Capture the cell that displays the provided text and extract its (X, Y) central coordinate. 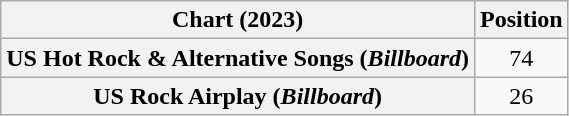
US Hot Rock & Alternative Songs (Billboard) (238, 58)
26 (521, 96)
Chart (2023) (238, 20)
74 (521, 58)
Position (521, 20)
US Rock Airplay (Billboard) (238, 96)
